For the text-containing cell, return its midpoint in [x, y] coordinate format. 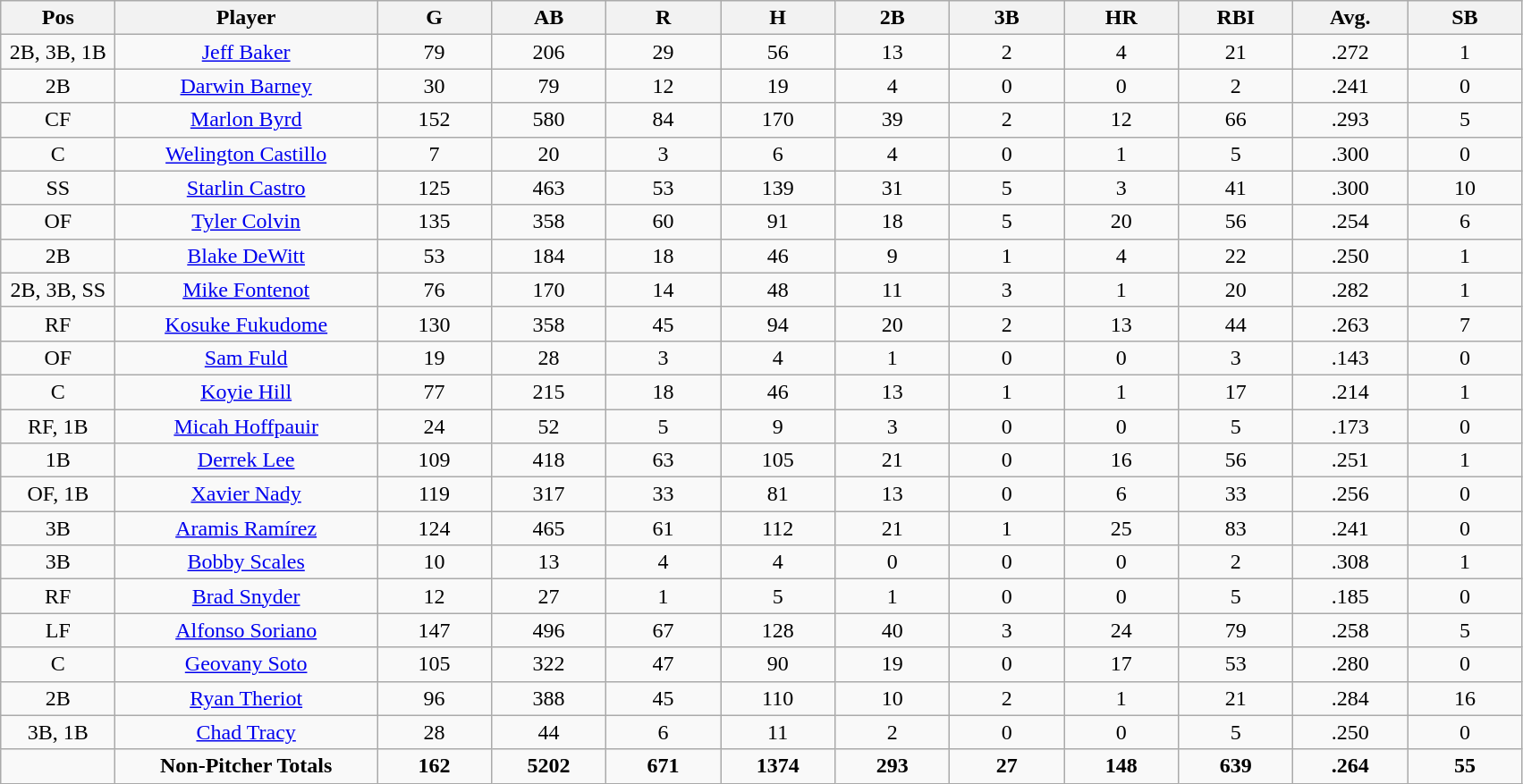
H [778, 18]
Brad Snyder [247, 596]
48 [778, 290]
125 [435, 188]
Ryan Theriot [247, 698]
Darwin Barney [247, 86]
317 [549, 494]
LF [58, 630]
.143 [1350, 358]
60 [664, 222]
Sam Fuld [247, 358]
1B [58, 460]
110 [778, 698]
G [435, 18]
Xavier Nady [247, 494]
Geovany Soto [247, 664]
148 [1121, 766]
Derrek Lee [247, 460]
94 [778, 324]
14 [664, 290]
2B, 3B, SS [58, 290]
293 [893, 766]
.185 [1350, 596]
SB [1465, 18]
HR [1121, 18]
Non-Pitcher Totals [247, 766]
Pos [58, 18]
41 [1236, 188]
184 [549, 256]
81 [778, 494]
66 [1236, 120]
388 [549, 698]
1374 [778, 766]
96 [435, 698]
Micah Hoffpauir [247, 426]
119 [435, 494]
Chad Tracy [247, 732]
418 [549, 460]
.272 [1350, 52]
.293 [1350, 120]
.214 [1350, 392]
76 [435, 290]
.308 [1350, 562]
30 [435, 86]
639 [1236, 766]
3B, 1B [58, 732]
128 [778, 630]
162 [435, 766]
.264 [1350, 766]
52 [549, 426]
25 [1121, 528]
.173 [1350, 426]
.280 [1350, 664]
55 [1465, 766]
Avg. [1350, 18]
SS [58, 188]
Kosuke Fukudome [247, 324]
Marlon Byrd [247, 120]
124 [435, 528]
135 [435, 222]
Aramis Ramírez [247, 528]
Mike Fontenot [247, 290]
.284 [1350, 698]
152 [435, 120]
R [664, 18]
496 [549, 630]
.282 [1350, 290]
206 [549, 52]
77 [435, 392]
5202 [549, 766]
.258 [1350, 630]
671 [664, 766]
OF, 1B [58, 494]
AB [549, 18]
63 [664, 460]
130 [435, 324]
Bobby Scales [247, 562]
RBI [1236, 18]
47 [664, 664]
215 [549, 392]
CF [58, 120]
Alfonso Soriano [247, 630]
RF, 1B [58, 426]
139 [778, 188]
147 [435, 630]
580 [549, 120]
Blake DeWitt [247, 256]
109 [435, 460]
Welington Castillo [247, 154]
61 [664, 528]
67 [664, 630]
Jeff Baker [247, 52]
Koyie Hill [247, 392]
463 [549, 188]
91 [778, 222]
.256 [1350, 494]
Starlin Castro [247, 188]
40 [893, 630]
.251 [1350, 460]
31 [893, 188]
22 [1236, 256]
465 [549, 528]
2B, 3B, 1B [58, 52]
Tyler Colvin [247, 222]
29 [664, 52]
.254 [1350, 222]
83 [1236, 528]
Player [247, 18]
112 [778, 528]
322 [549, 664]
39 [893, 120]
90 [778, 664]
.263 [1350, 324]
84 [664, 120]
